Capture the cell that displays the provided text and extract its (x, y) central coordinate. 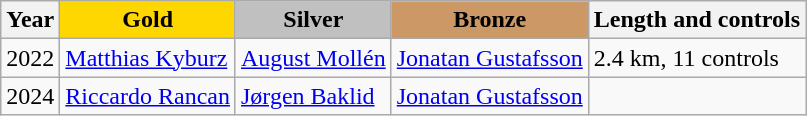
Riccardo Rancan (148, 96)
2024 (30, 96)
2.4 km, 11 controls (696, 58)
Matthias Kyburz (148, 58)
Silver (313, 20)
2022 (30, 58)
Gold (148, 20)
August Mollén (313, 58)
Length and controls (696, 20)
Jørgen Baklid (313, 96)
Year (30, 20)
Bronze (490, 20)
